Pinpoint the cell where the given text exists, returning its (X, Y) midpoint coordinate. 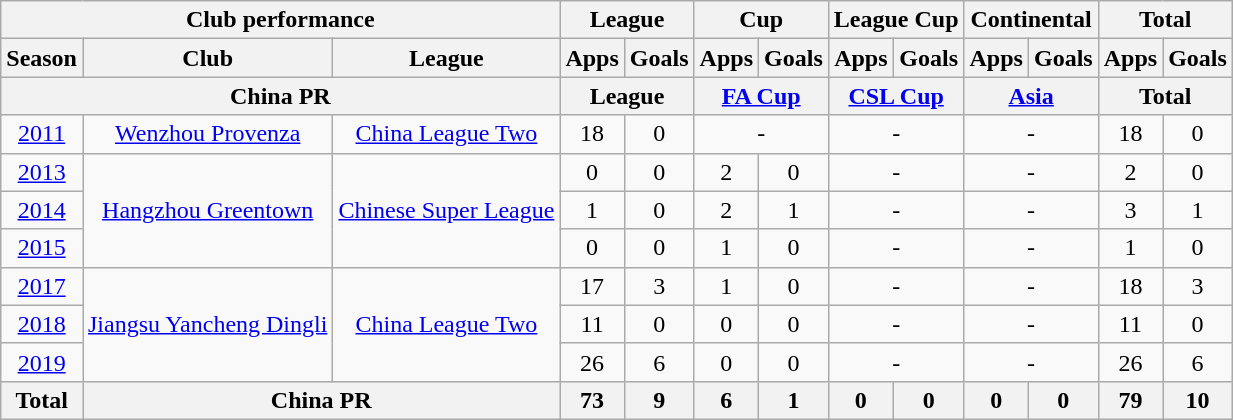
Asia (1031, 96)
2017 (42, 286)
Club performance (280, 20)
Hangzhou Greentown (207, 210)
10 (1198, 400)
2013 (42, 172)
2015 (42, 248)
9 (659, 400)
79 (1130, 400)
Cup (761, 20)
2011 (42, 134)
FA Cup (761, 96)
2018 (42, 324)
CSL Cup (896, 96)
Club (207, 58)
Continental (1031, 20)
Season (42, 58)
17 (592, 286)
Jiangsu Yancheng Dingli (207, 324)
League Cup (896, 20)
2019 (42, 362)
73 (592, 400)
Wenzhou Provenza (207, 134)
Chinese Super League (446, 210)
2014 (42, 210)
